For the text-containing cell, return its midpoint in [X, Y] coordinate format. 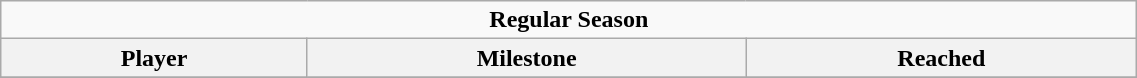
Milestone [526, 58]
Regular Season [569, 20]
Reached [942, 58]
Player [154, 58]
